Determine the (X, Y) coordinate at the center of the cell enclosing the given text.  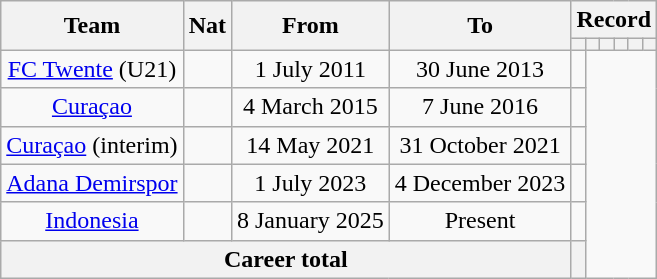
From (310, 26)
Adana Demirspor (92, 183)
FC Twente (U21) (92, 69)
Indonesia (92, 221)
1 July 2011 (310, 69)
Nat (207, 26)
To (480, 26)
14 May 2021 (310, 145)
31 October 2021 (480, 145)
7 June 2016 (480, 107)
1 July 2023 (310, 183)
Record (614, 20)
Present (480, 221)
Curaçao (92, 107)
Team (92, 26)
4 March 2015 (310, 107)
4 December 2023 (480, 183)
Curaçao (interim) (92, 145)
30 June 2013 (480, 69)
8 January 2025 (310, 221)
Career total (286, 259)
